From the cell containing the given text, extract its center point as (x, y) coordinate. 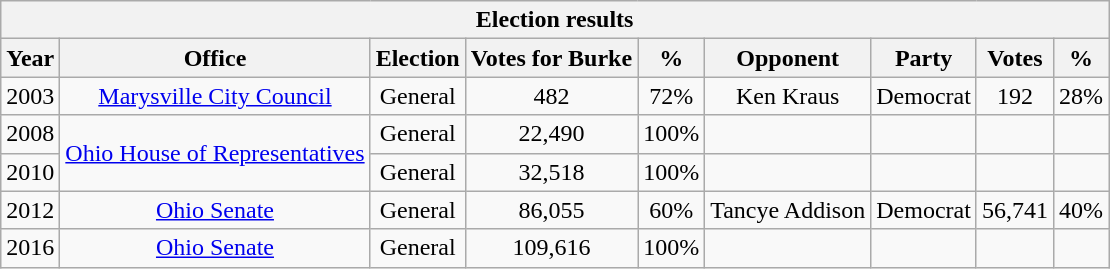
109,616 (551, 248)
Opponent (788, 58)
Marysville City Council (215, 96)
2016 (30, 248)
86,055 (551, 210)
72% (672, 96)
22,490 (551, 134)
56,741 (1014, 210)
2008 (30, 134)
482 (551, 96)
32,518 (551, 172)
Party (924, 58)
28% (1080, 96)
192 (1014, 96)
40% (1080, 210)
60% (672, 210)
Office (215, 58)
Election results (555, 20)
2012 (30, 210)
2010 (30, 172)
2003 (30, 96)
Year (30, 58)
Votes (1014, 58)
Tancye Addison (788, 210)
Ken Kraus (788, 96)
Ohio House of Representatives (215, 153)
Election (418, 58)
Votes for Burke (551, 58)
